Pinpoint the cell where the given text exists, returning its [x, y] midpoint coordinate. 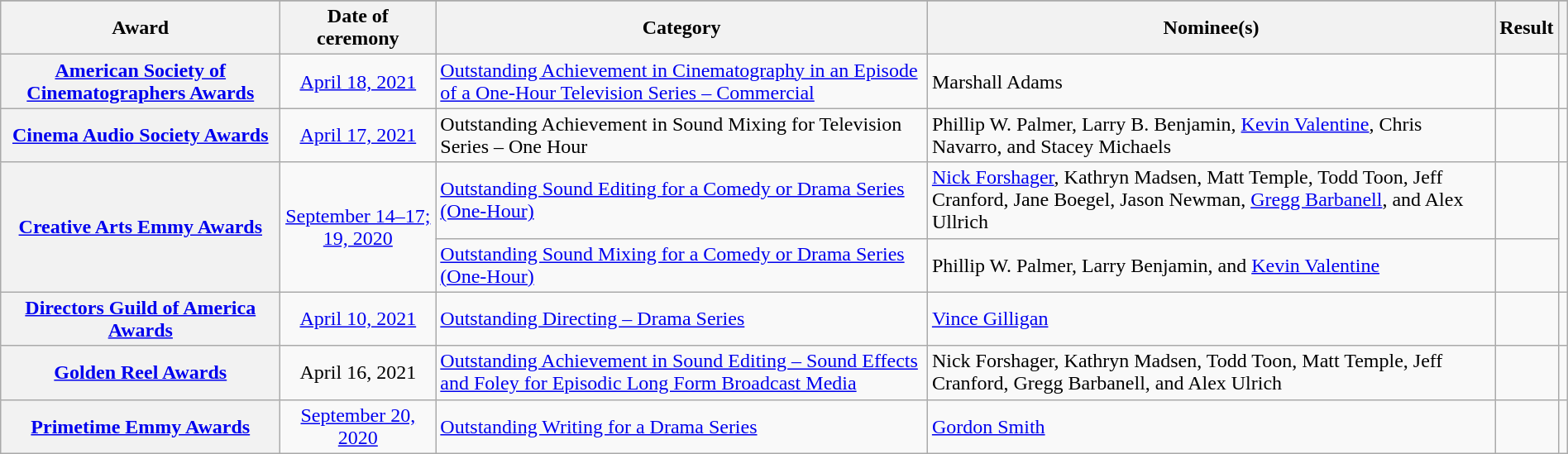
Vince Gilligan [1211, 319]
Primetime Emmy Awards [141, 427]
Outstanding Achievement in Sound Editing – Sound Effects and Foley for Episodic Long Form Broadcast Media [681, 372]
September 14–17; 19, 2020 [358, 227]
Creative Arts Emmy Awards [141, 227]
Nick Forshager, Kathryn Madsen, Matt Temple, Todd Toon, Jeff Cranford, Jane Boegel, Jason Newman, Gregg Barbanell, and Alex Ullrich [1211, 200]
Outstanding Achievement in Cinematography in an Episode of a One-Hour Television Series – Commercial [681, 81]
Nick Forshager, Kathryn Madsen, Todd Toon, Matt Temple, Jeff Cranford, Gregg Barbanell, and Alex Ulrich [1211, 372]
Result [1527, 28]
April 16, 2021 [358, 372]
Award [141, 28]
Golden Reel Awards [141, 372]
Nominee(s) [1211, 28]
Phillip W. Palmer, Larry Benjamin, and Kevin Valentine [1211, 265]
April 17, 2021 [358, 136]
American Society of Cinematographers Awards [141, 81]
Cinema Audio Society Awards [141, 136]
Outstanding Directing – Drama Series [681, 319]
Category [681, 28]
Gordon Smith [1211, 427]
Phillip W. Palmer, Larry B. Benjamin, Kevin Valentine, Chris Navarro, and Stacey Michaels [1211, 136]
Marshall Adams [1211, 81]
April 18, 2021 [358, 81]
Date of ceremony [358, 28]
Directors Guild of America Awards [141, 319]
Outstanding Sound Mixing for a Comedy or Drama Series (One-Hour) [681, 265]
April 10, 2021 [358, 319]
September 20, 2020 [358, 427]
Outstanding Writing for a Drama Series [681, 427]
Outstanding Achievement in Sound Mixing for Television Series – One Hour [681, 136]
Outstanding Sound Editing for a Comedy or Drama Series (One-Hour) [681, 200]
